Return (X, Y) of the center of cell containing provided text 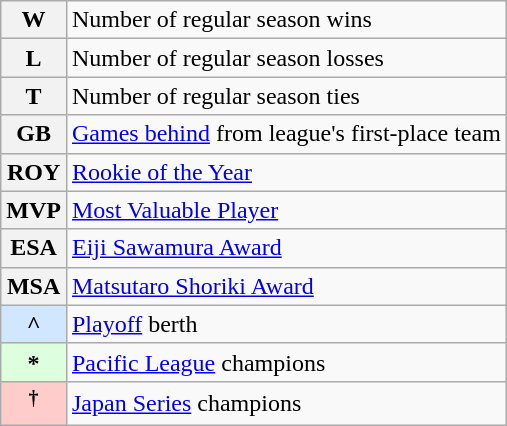
^ (34, 324)
Games behind from league's first-place team (286, 134)
ESA (34, 248)
L (34, 58)
* (34, 362)
Eiji Sawamura Award (286, 248)
Matsutaro Shoriki Award (286, 286)
W (34, 20)
Number of regular season wins (286, 20)
MVP (34, 210)
Most Valuable Player (286, 210)
Playoff berth (286, 324)
T (34, 96)
† (34, 404)
Pacific League champions (286, 362)
Rookie of the Year (286, 172)
GB (34, 134)
ROY (34, 172)
Number of regular season losses (286, 58)
Number of regular season ties (286, 96)
Japan Series champions (286, 404)
MSA (34, 286)
